Locate the cell with the specified text and output its (X, Y) center coordinate. 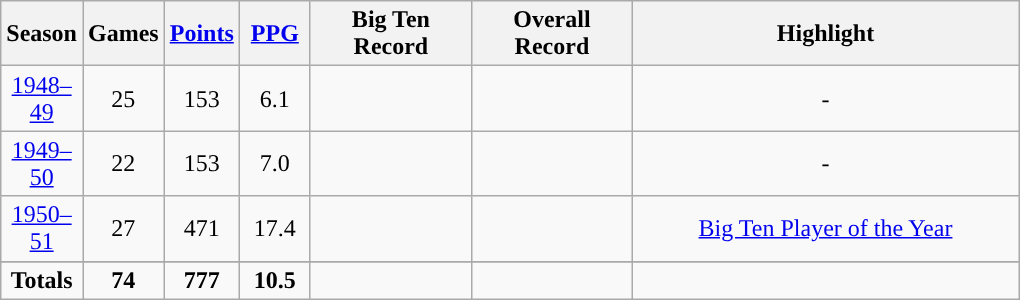
7.0 (274, 164)
Points (202, 34)
25 (123, 98)
17.4 (274, 228)
Games (123, 34)
74 (123, 280)
Highlight (825, 34)
Season (42, 34)
22 (123, 164)
PPG (274, 34)
777 (202, 280)
Totals (42, 280)
27 (123, 228)
Overall Record (552, 34)
1948–49 (42, 98)
Big Ten Player of the Year (825, 228)
10.5 (274, 280)
6.1 (274, 98)
1950–51 (42, 228)
1949–50 (42, 164)
471 (202, 228)
Big Ten Record (390, 34)
